Determine the (x, y) coordinate at the center of the cell enclosing the given text.  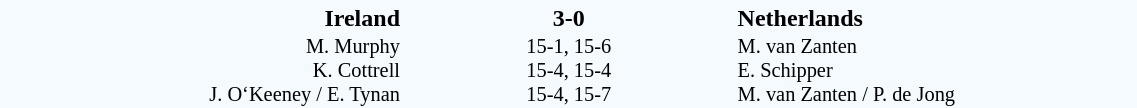
Ireland (200, 18)
3-0 (568, 18)
M. MurphyK. CottrellJ. O‘Keeney / E. Tynan (200, 70)
15-1, 15-615-4, 15-415-4, 15-7 (568, 70)
